Provide the [x, y] coordinate of the cell's center where the given text is located.  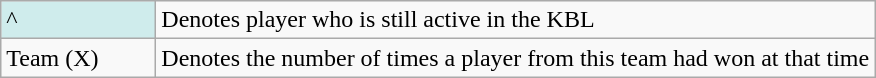
Denotes player who is still active in the KBL [516, 20]
Team (X) [78, 58]
Denotes the number of times a player from this team had won at that time [516, 58]
^ [78, 20]
